Capture the cell that displays the provided text and extract its [x, y] central coordinate. 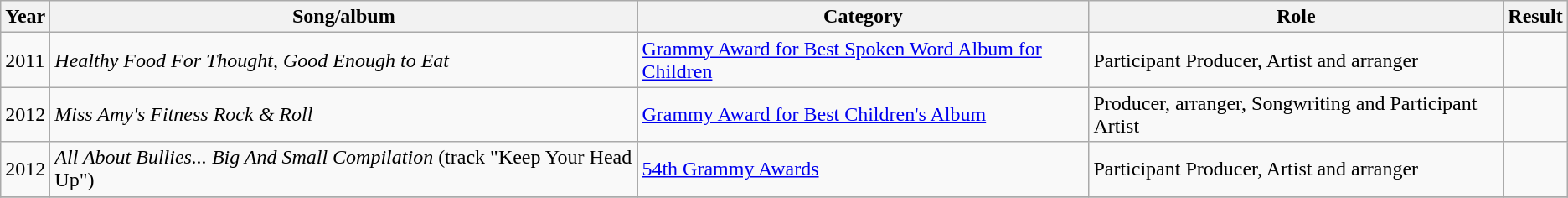
Miss Amy's Fitness Rock & Roll [343, 114]
All About Bullies... Big And Small Compilation (track "Keep Your Head Up") [343, 169]
Song/album [343, 17]
54th Grammy Awards [863, 169]
Year [25, 17]
Grammy Award for Best Children's Album [863, 114]
Healthy Food For Thought, Good Enough to Eat [343, 60]
Role [1297, 17]
Result [1535, 17]
Category [863, 17]
Producer, arranger, Songwriting and Participant Artist [1297, 114]
2011 [25, 60]
Grammy Award for Best Spoken Word Album for Children [863, 60]
